From the cell containing the given text, extract its center point as (x, y) coordinate. 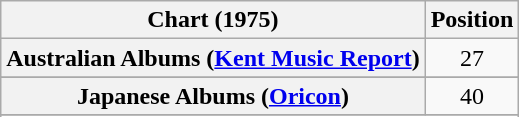
Position (472, 20)
27 (472, 58)
Australian Albums (Kent Music Report) (213, 58)
40 (472, 96)
Japanese Albums (Oricon) (213, 96)
Chart (1975) (213, 20)
